Provide the [x, y] coordinate of the cell's center where the given text is located.  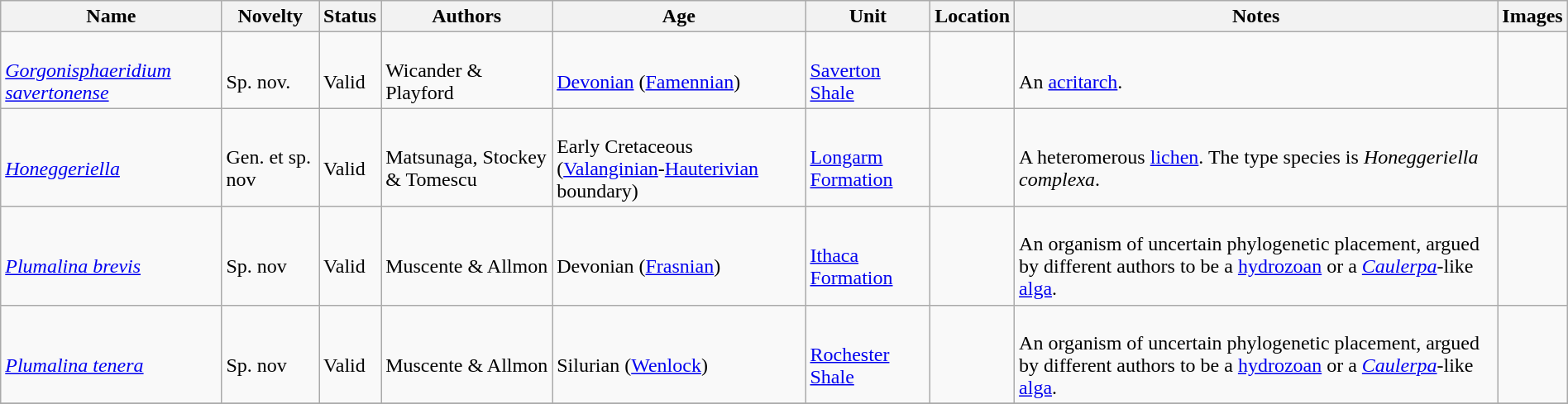
Rochester Shale [868, 354]
Name [111, 17]
A heteromerous lichen. The type species is Honeggeriella complexa. [1256, 157]
Novelty [270, 17]
Longarm Formation [868, 157]
Wicander & Playford [466, 70]
Location [973, 17]
Honeggeriella [111, 157]
Sp. nov. [270, 70]
Unit [868, 17]
Gen. et sp. nov [270, 157]
Status [351, 17]
Devonian (Frasnian) [679, 256]
Devonian (Famennian) [679, 70]
Gorgonisphaeridium savertonense [111, 70]
Authors [466, 17]
Plumalina tenera [111, 354]
Early Cretaceous (Valanginian-Hauterivian boundary) [679, 157]
Plumalina brevis [111, 256]
Age [679, 17]
Saverton Shale [868, 70]
Notes [1256, 17]
Silurian (Wenlock) [679, 354]
Images [1532, 17]
Matsunaga, Stockey & Tomescu [466, 157]
Ithaca Formation [868, 256]
An acritarch. [1256, 70]
